For the text-containing cell, return its midpoint in [x, y] coordinate format. 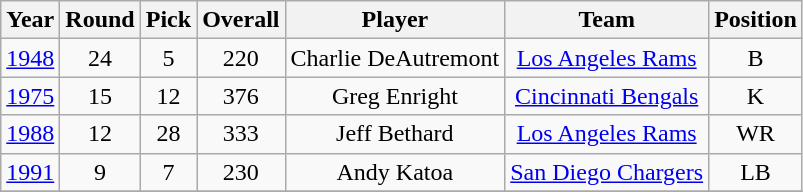
B [756, 58]
LB [756, 172]
WR [756, 134]
28 [168, 134]
Overall [241, 20]
230 [241, 172]
Andy Katoa [395, 172]
9 [100, 172]
333 [241, 134]
Jeff Bethard [395, 134]
1988 [30, 134]
San Diego Chargers [607, 172]
Position [756, 20]
Cincinnati Bengals [607, 96]
15 [100, 96]
5 [168, 58]
K [756, 96]
Year [30, 20]
7 [168, 172]
1948 [30, 58]
Pick [168, 20]
220 [241, 58]
24 [100, 58]
1975 [30, 96]
1991 [30, 172]
Round [100, 20]
376 [241, 96]
Player [395, 20]
Charlie DeAutremont [395, 58]
Team [607, 20]
Greg Enright [395, 96]
